Extract the [x, y] coordinate from the center of the cell holding the provided text.  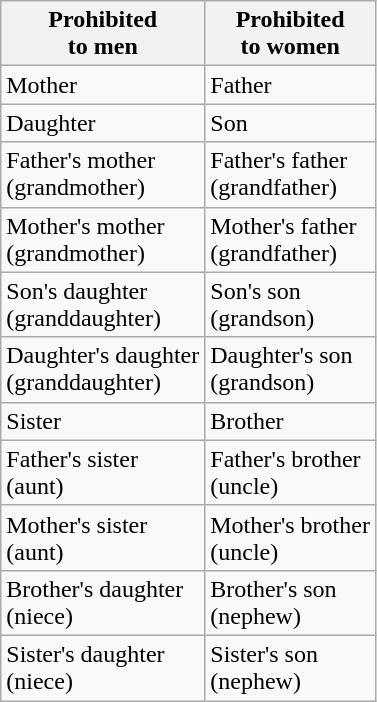
Father's brother (uncle) [290, 472]
Mother's mother (grandmother) [103, 240]
Prohibitedto men [103, 34]
Prohibitedto women [290, 34]
Mother's brother (uncle) [290, 538]
Father's sister (aunt) [103, 472]
Daughter's daughter (granddaughter) [103, 370]
Mother [103, 85]
Father's father (grandfather) [290, 174]
Brother's daughter (niece) [103, 602]
Sister [103, 421]
Son's son (grandson) [290, 304]
Sister's daughter (niece) [103, 668]
Daughter's son (grandson) [290, 370]
Father [290, 85]
Father's mother (grandmother) [103, 174]
Son's daughter (granddaughter) [103, 304]
Mother's sister (aunt) [103, 538]
Son [290, 123]
Sister's son (nephew) [290, 668]
Brother's son (nephew) [290, 602]
Mother's father (grandfather) [290, 240]
Daughter [103, 123]
Brother [290, 421]
